Scan for the cell matching the given text and deliver its [X, Y] coordinate at center. 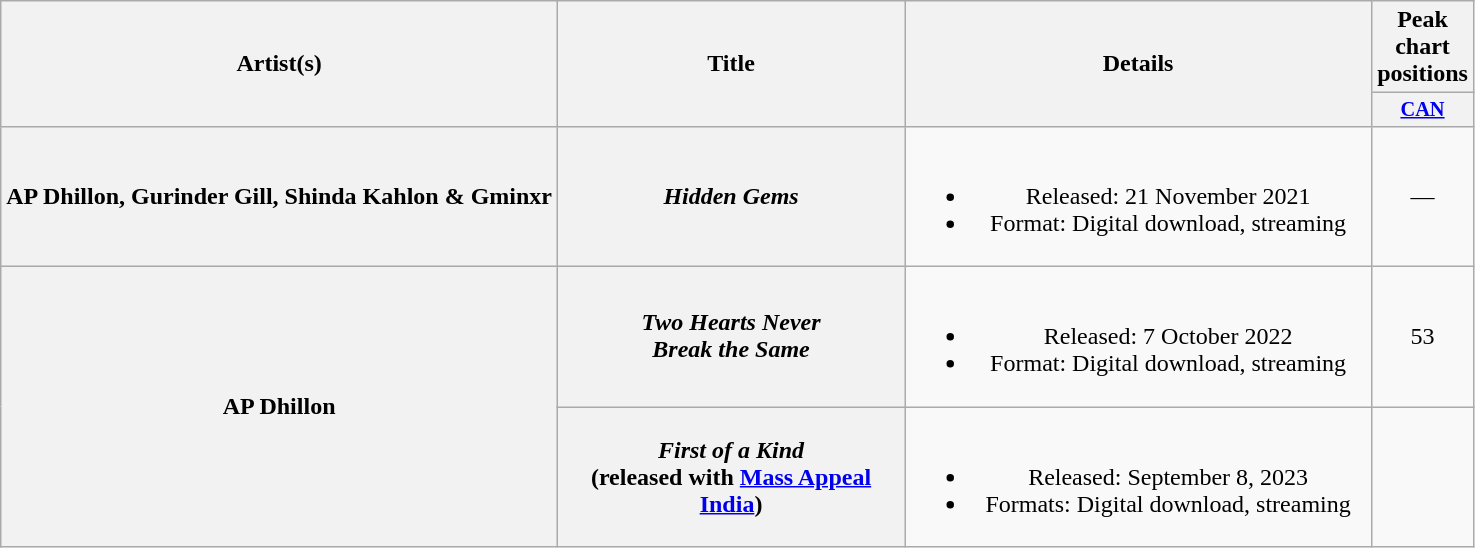
Hidden Gems [732, 196]
Released: 21 November 2021Format: Digital download, streaming [1138, 196]
Released: 7 October 2022Format: Digital download, streaming [1138, 337]
AP Dhillon, Gurinder Gill, Shinda Kahlon & Gminxr [280, 196]
Title [732, 64]
Two Hearts NeverBreak the Same [732, 337]
AP Dhillon [280, 407]
CAN [1423, 110]
Peak chart positions [1423, 47]
— [1423, 196]
Details [1138, 64]
Released: September 8, 2023Formats: Digital download, streaming [1138, 477]
Artist(s) [280, 64]
First of a Kind (released with Mass Appeal India) [732, 477]
53 [1423, 337]
